Pinpoint the cell where the given text exists, returning its (x, y) midpoint coordinate. 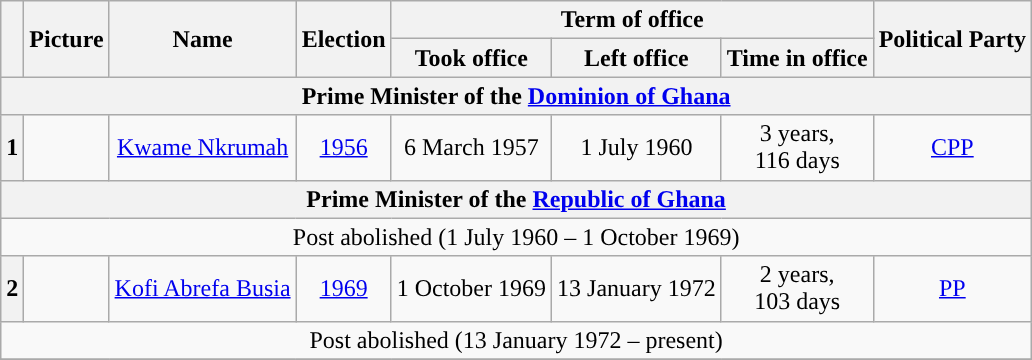
3 years,116 days (797, 148)
13 January 1972 (637, 288)
Political Party (952, 39)
Term of office (632, 20)
Post abolished (13 January 1972 – present) (516, 340)
Time in office (797, 58)
1 October 1969 (471, 288)
2 (12, 288)
Name (202, 39)
Kofi Abrefa Busia (202, 288)
2 years,103 days (797, 288)
1 July 1960 (637, 148)
Left office (637, 58)
1 (12, 148)
Took office (471, 58)
Prime Minister of the Republic of Ghana (516, 199)
1956 (344, 148)
Election (344, 39)
CPP (952, 148)
6 March 1957 (471, 148)
Kwame Nkrumah (202, 148)
Post abolished (1 July 1960 – 1 October 1969) (516, 237)
PP (952, 288)
Picture (66, 39)
Prime Minister of the Dominion of Ghana (516, 96)
1969 (344, 288)
